Determine the [x, y] coordinate at the center of the cell enclosing the given text.  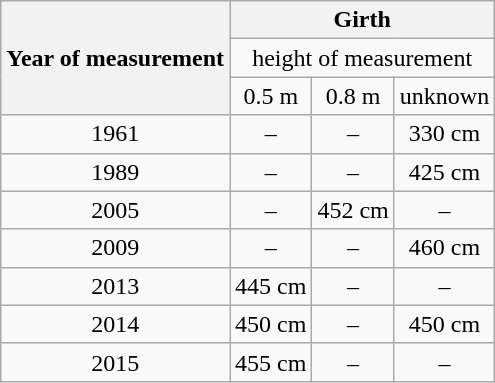
1961 [116, 134]
2013 [116, 286]
0.5 m [271, 96]
1989 [116, 172]
0.8 m [353, 96]
2015 [116, 362]
height of measurement [362, 58]
455 cm [271, 362]
460 cm [444, 248]
425 cm [444, 172]
445 cm [271, 286]
Year of measurement [116, 58]
unknown [444, 96]
452 cm [353, 210]
2014 [116, 324]
2009 [116, 248]
330 cm [444, 134]
2005 [116, 210]
Girth [362, 20]
